For the text-containing cell, return its midpoint in (x, y) coordinate format. 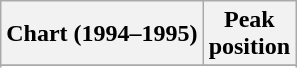
Chart (1994–1995) (102, 34)
Peakposition (249, 34)
